Identify which cell holds the provided text, then report its (X, Y) central coordinate. 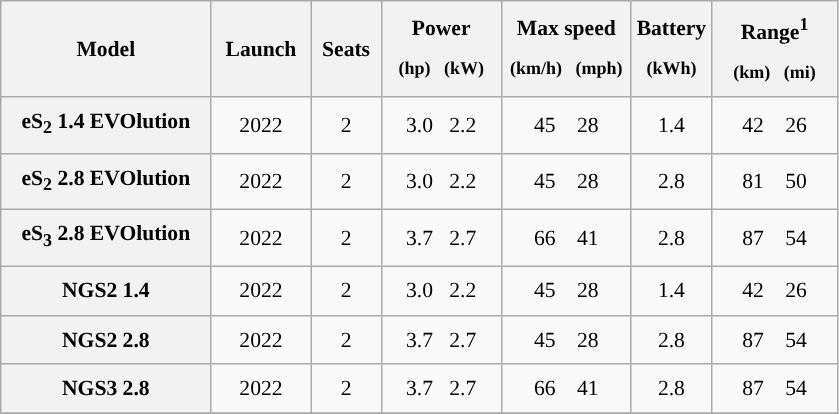
NGS2 2.8 (106, 340)
NGS3 2.8 (106, 390)
Launch (261, 50)
Battery(kWh) (671, 50)
Seats (346, 50)
eS2 1.4 EVOlution (106, 126)
eS3 2.8 EVOlution (106, 238)
81 50 (774, 182)
NGS2 1.4 (106, 292)
Model (106, 50)
eS2 2.8 EVOlution (106, 182)
Range1(km) (mi) (774, 50)
Max speed(km/h) (mph) (566, 50)
Power(hp) (kW) (441, 50)
